Capture the cell that displays the provided text and extract its (X, Y) central coordinate. 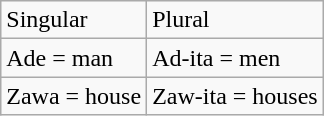
Ade = man (74, 58)
Zawa = house (74, 96)
Zaw-ita = houses (236, 96)
Singular (74, 20)
Ad-ita = men (236, 58)
Plural (236, 20)
